Extract the (X, Y) coordinate from the center of the cell holding the provided text.  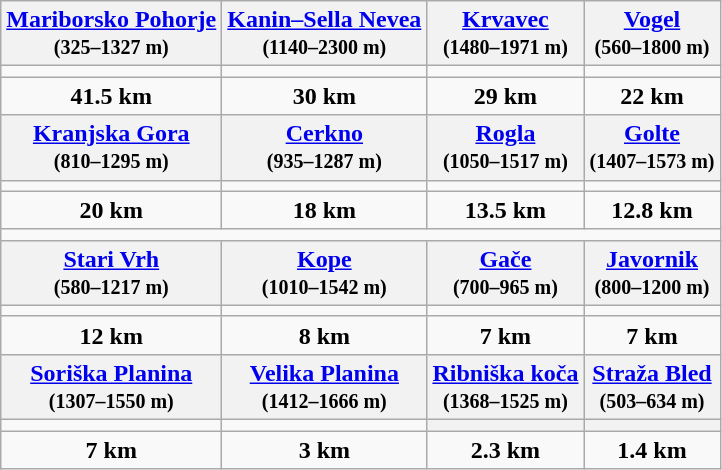
Velika Planina(1412–1666 m) (324, 386)
29 km (506, 96)
Cerkno(935–1287 m) (324, 148)
Gače(700–965 m) (506, 272)
Rogla(1050–1517 m) (506, 148)
Kope(1010–1542 m) (324, 272)
Soriška Planina(1307–1550 m) (112, 386)
3 km (324, 449)
18 km (324, 210)
Kanin–Sella Nevea(1140–2300 m) (324, 34)
Vogel(560–1800 m) (652, 34)
30 km (324, 96)
Straža Bled(503–634 m) (652, 386)
Ribniška koča(1368–1525 m) (506, 386)
8 km (324, 335)
Stari Vrh(580–1217 m) (112, 272)
Javornik(800–1200 m) (652, 272)
1.4 km (652, 449)
22 km (652, 96)
12.8 km (652, 210)
41.5 km (112, 96)
Kranjska Gora(810–1295 m) (112, 148)
20 km (112, 210)
13.5 km (506, 210)
Krvavec(1480–1971 m) (506, 34)
Mariborsko Pohorje(325–1327 m) (112, 34)
Golte(1407–1573 m) (652, 148)
12 km (112, 335)
2.3 km (506, 449)
